From the cell containing the given text, extract its center point as [X, Y] coordinate. 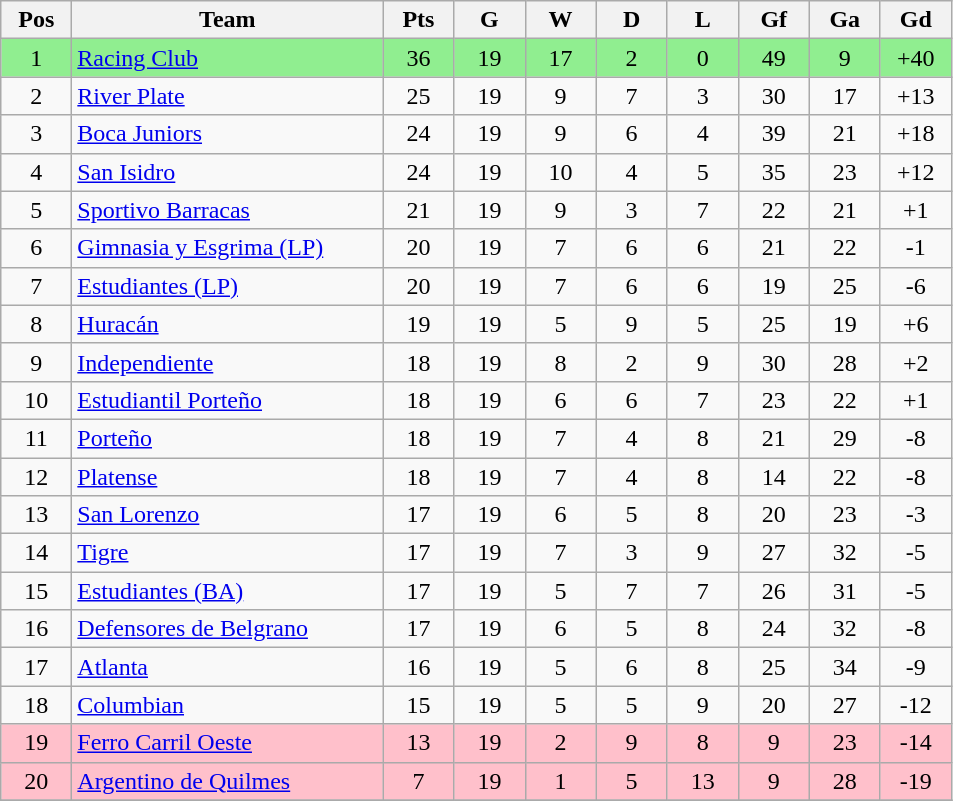
Atlanta [228, 667]
-12 [916, 705]
+18 [916, 134]
+12 [916, 172]
Columbian [228, 705]
34 [844, 667]
0 [702, 58]
Racing Club [228, 58]
Huracán [228, 324]
River Plate [228, 96]
Tigre [228, 553]
-3 [916, 515]
11 [36, 438]
-1 [916, 248]
49 [774, 58]
W [560, 20]
Argentino de Quilmes [228, 781]
Estudiantes (BA) [228, 591]
31 [844, 591]
29 [844, 438]
-6 [916, 286]
Boca Juniors [228, 134]
Porteño [228, 438]
D [632, 20]
12 [36, 477]
San Isidro [228, 172]
L [702, 20]
Pos [36, 20]
+6 [916, 324]
+40 [916, 58]
Independiente [228, 362]
Sportivo Barracas [228, 210]
36 [418, 58]
-9 [916, 667]
G [490, 20]
-14 [916, 743]
Gd [916, 20]
Estudiantes (LP) [228, 286]
Platense [228, 477]
35 [774, 172]
-19 [916, 781]
San Lorenzo [228, 515]
Defensores de Belgrano [228, 629]
+2 [916, 362]
Gf [774, 20]
39 [774, 134]
Pts [418, 20]
26 [774, 591]
Estudiantil Porteño [228, 400]
Ferro Carril Oeste [228, 743]
Gimnasia y Esgrima (LP) [228, 248]
Ga [844, 20]
Team [228, 20]
+13 [916, 96]
